From the cell containing the given text, extract its center point as (x, y) coordinate. 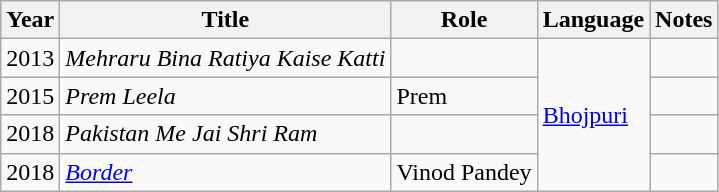
Title (226, 20)
2015 (30, 96)
Vinod Pandey (464, 172)
Year (30, 20)
Prem Leela (226, 96)
Role (464, 20)
2013 (30, 58)
Mehraru Bina Ratiya Kaise Katti (226, 58)
Pakistan Me Jai Shri Ram (226, 134)
Bhojpuri (593, 115)
Notes (684, 20)
Border (226, 172)
Prem (464, 96)
Language (593, 20)
